Detect which cell encompasses the target text, then output its [X, Y] center coordinate. 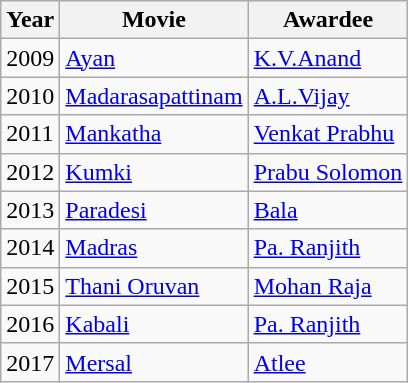
2017 [30, 362]
Awardee [328, 20]
2016 [30, 324]
2012 [30, 172]
Madras [154, 248]
Paradesi [154, 210]
Venkat Prabhu [328, 134]
2015 [30, 286]
Movie [154, 20]
Atlee [328, 362]
2013 [30, 210]
A.L.Vijay [328, 96]
Ayan [154, 58]
Mersal [154, 362]
2014 [30, 248]
Bala [328, 210]
K.V.Anand [328, 58]
Year [30, 20]
Thani Oruvan [154, 286]
2009 [30, 58]
Madarasapattinam [154, 96]
2011 [30, 134]
2010 [30, 96]
Kumki [154, 172]
Mohan Raja [328, 286]
Mankatha [154, 134]
Kabali [154, 324]
Prabu Solomon [328, 172]
